Extract the (X, Y) coordinate from the center of the cell holding the provided text.  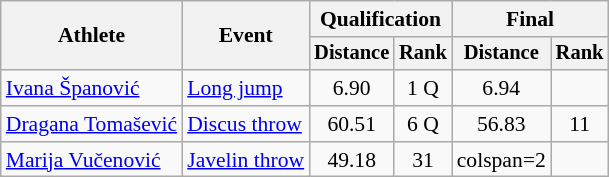
11 (580, 124)
6.90 (352, 88)
Dragana Tomašević (92, 124)
Qualification (380, 19)
Event (246, 36)
6 Q (423, 124)
1 Q (423, 88)
Athlete (92, 36)
Ivana Španović (92, 88)
Long jump (246, 88)
Final (530, 19)
Discus throw (246, 124)
60.51 (352, 124)
56.83 (502, 124)
6.94 (502, 88)
